Capture the cell that displays the provided text and extract its (X, Y) central coordinate. 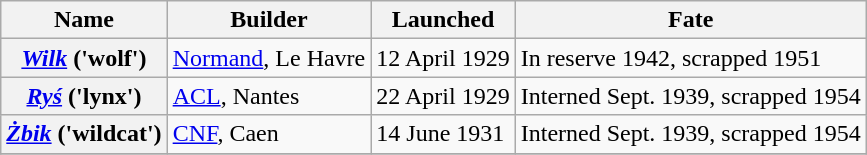
12 April 1929 (443, 58)
Fate (690, 20)
ACL, Nantes (269, 96)
Launched (443, 20)
Builder (269, 20)
Ryś ('lynx') (84, 96)
CNF, Caen (269, 134)
Normand, Le Havre (269, 58)
14 June 1931 (443, 134)
In reserve 1942, scrapped 1951 (690, 58)
Wilk ('wolf') (84, 58)
Name (84, 20)
22 April 1929 (443, 96)
Żbik ('wildcat') (84, 134)
